Search for the cell housing the specified text and yield its [x, y] center coordinate. 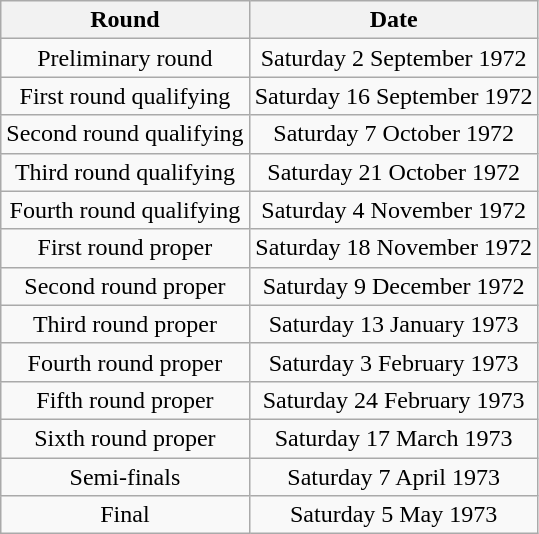
Fifth round proper [125, 400]
Saturday 16 September 1972 [394, 96]
Saturday 2 September 1972 [394, 58]
Date [394, 20]
Saturday 7 April 1973 [394, 477]
Preliminary round [125, 58]
Saturday 4 November 1972 [394, 210]
Round [125, 20]
Saturday 5 May 1973 [394, 515]
Saturday 17 March 1973 [394, 438]
First round proper [125, 248]
Semi-finals [125, 477]
Saturday 21 October 1972 [394, 172]
Saturday 18 November 1972 [394, 248]
Saturday 24 February 1973 [394, 400]
Third round proper [125, 324]
Sixth round proper [125, 438]
Final [125, 515]
First round qualifying [125, 96]
Saturday 13 January 1973 [394, 324]
Saturday 9 December 1972 [394, 286]
Second round qualifying [125, 134]
Fourth round proper [125, 362]
Fourth round qualifying [125, 210]
Second round proper [125, 286]
Saturday 3 February 1973 [394, 362]
Saturday 7 October 1972 [394, 134]
Third round qualifying [125, 172]
